Detect which cell encompasses the target text, then output its (x, y) center coordinate. 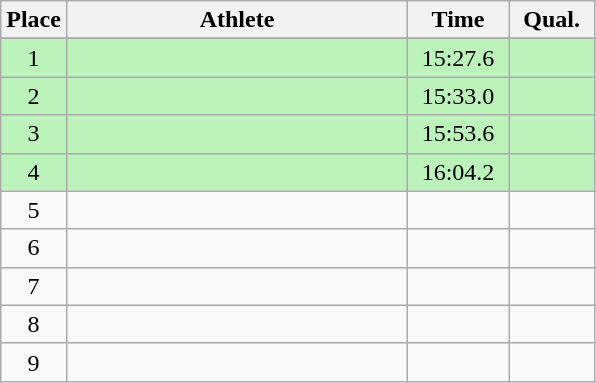
Qual. (552, 20)
Time (458, 20)
6 (34, 248)
7 (34, 286)
9 (34, 362)
16:04.2 (458, 172)
4 (34, 172)
15:27.6 (458, 58)
15:33.0 (458, 96)
2 (34, 96)
1 (34, 58)
Place (34, 20)
8 (34, 324)
Athlete (236, 20)
15:53.6 (458, 134)
5 (34, 210)
3 (34, 134)
